Provide the (x, y) coordinate of the cell's center where the given text is located.  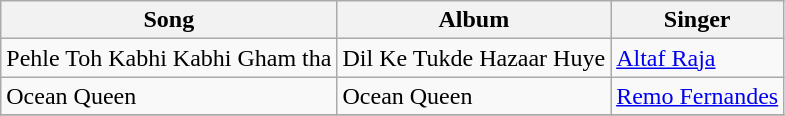
Pehle Toh Kabhi Kabhi Gham tha (169, 58)
Remo Fernandes (698, 96)
Altaf Raja (698, 58)
Song (169, 20)
Singer (698, 20)
Album (474, 20)
Dil Ke Tukde Hazaar Huye (474, 58)
